Pinpoint the cell where the given text exists, returning its [x, y] midpoint coordinate. 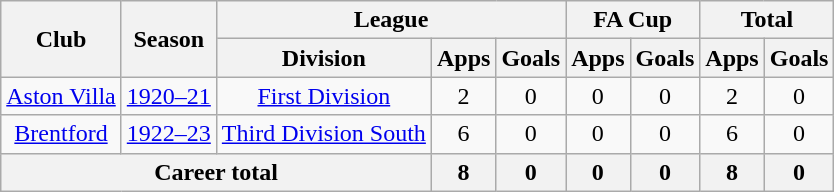
League [390, 20]
Season [168, 39]
Club [62, 39]
1922–23 [168, 134]
Aston Villa [62, 96]
Total [767, 20]
Third Division South [324, 134]
FA Cup [633, 20]
Division [324, 58]
Career total [216, 172]
Brentford [62, 134]
1920–21 [168, 96]
First Division [324, 96]
